Search for the cell housing the specified text and yield its [X, Y] center coordinate. 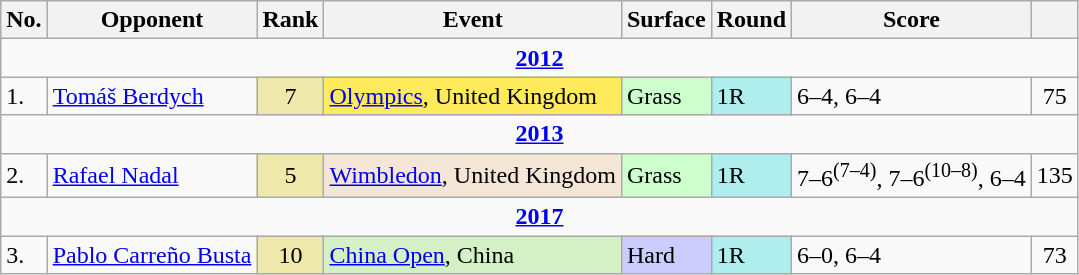
2013 [540, 134]
Pablo Carreño Busta [152, 255]
2. [24, 176]
2012 [540, 58]
3. [24, 255]
Surface [666, 20]
Olympics, United Kingdom [472, 96]
Rafael Nadal [152, 176]
Score [912, 20]
6–0, 6–4 [912, 255]
Opponent [152, 20]
7–6(7–4), 7–6(10–8), 6–4 [912, 176]
Event [472, 20]
Hard [666, 255]
73 [1054, 255]
135 [1054, 176]
1. [24, 96]
7 [290, 96]
2017 [540, 217]
Tomáš Berdych [152, 96]
China Open, China [472, 255]
Rank [290, 20]
Wimbledon, United Kingdom [472, 176]
75 [1054, 96]
10 [290, 255]
5 [290, 176]
Round [751, 20]
No. [24, 20]
6–4, 6–4 [912, 96]
